Pinpoint the cell where the given text exists, returning its [X, Y] midpoint coordinate. 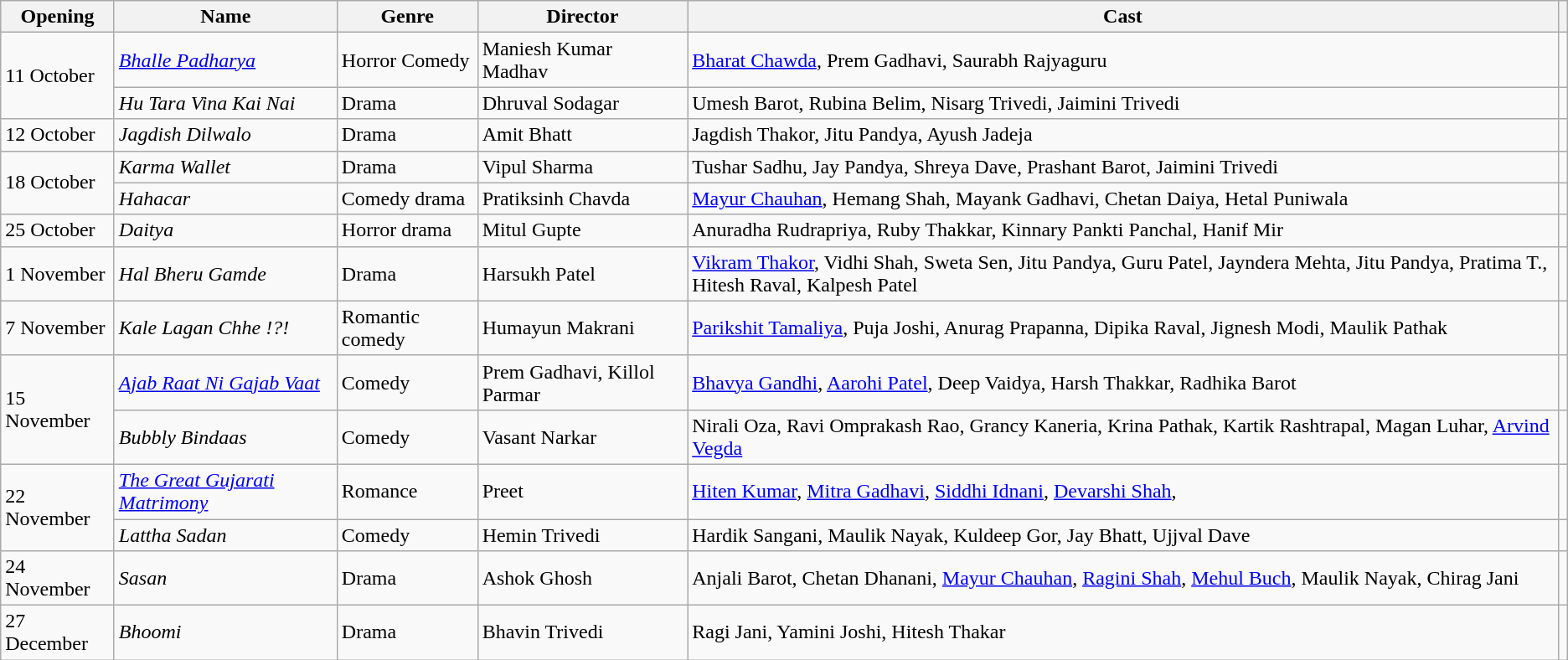
Mitul Gupte [583, 230]
Karma Wallet [225, 167]
Jagdish Dilwalo [225, 135]
Prem Gadhavi, Killol Parmar [583, 382]
Name [225, 17]
Vasant Narkar [583, 437]
1 November [58, 273]
Genre [407, 17]
Director [583, 17]
Preet [583, 491]
The Great Gujarati Matrimony [225, 491]
Hiten Kumar, Mitra Gadhavi, Siddhi Idnani, Devarshi Shah, [1122, 491]
12 October [58, 135]
Opening [58, 17]
Jagdish Thakor, Jitu Pandya, Ayush Jadeja [1122, 135]
Hu Tara Vina Kai Nai [225, 103]
Hal Bheru Gamde [225, 273]
Bhalle Padharya [225, 60]
Nirali Oza, Ravi Omprakash Rao, Grancy Kaneria, Krina Pathak, Kartik Rashtrapal, Magan Luhar, Arvind Vegda [1122, 437]
Mayur Chauhan, Hemang Shah, Mayank Gadhavi, Chetan Daiya, Hetal Puniwala [1122, 199]
Maniesh Kumar Madhav [583, 60]
Horror drama [407, 230]
Bhavin Trivedi [583, 633]
Umesh Barot, Rubina Belim, Nisarg Trivedi, Jaimini Trivedi [1122, 103]
Bubbly Bindaas [225, 437]
Romantic comedy [407, 328]
Hahacar [225, 199]
Dhruval Sodagar [583, 103]
27 December [58, 633]
Amit Bhatt [583, 135]
22 November [58, 508]
Humayun Makrani [583, 328]
Horror Comedy [407, 60]
Vikram Thakor, Vidhi Shah, Sweta Sen, Jitu Pandya, Guru Patel, Jayndera Mehta, Jitu Pandya, Pratima T., Hitesh Raval, Kalpesh Patel [1122, 273]
Lattha Sadan [225, 535]
Anuradha Rudrapriya, Ruby Thakkar, Kinnary Pankti Panchal, Hanif Mir [1122, 230]
Anjali Barot, Chetan Dhanani, Mayur Chauhan, Ragini Shah, Mehul Buch, Maulik Nayak, Chirag Jani [1122, 578]
25 October [58, 230]
Daitya [225, 230]
Hemin Trivedi [583, 535]
Hardik Sangani, Maulik Nayak, Kuldeep Gor, Jay Bhatt, Ujjval Dave [1122, 535]
Harsukh Patel [583, 273]
24 November [58, 578]
Comedy drama [407, 199]
Sasan [225, 578]
Vipul Sharma [583, 167]
Pratiksinh Chavda [583, 199]
15 November [58, 410]
Ragi Jani, Yamini Joshi, Hitesh Thakar [1122, 633]
7 November [58, 328]
18 October [58, 183]
Ajab Raat Ni Gajab Vaat [225, 382]
Bhavya Gandhi, Aarohi Patel, Deep Vaidya, Harsh Thakkar, Radhika Barot [1122, 382]
Kale Lagan Chhe !?! [225, 328]
Romance [407, 491]
Bharat Chawda, Prem Gadhavi, Saurabh Rajyaguru [1122, 60]
11 October [58, 75]
Cast [1122, 17]
Ashok Ghosh [583, 578]
Tushar Sadhu, Jay Pandya, Shreya Dave, Prashant Barot, Jaimini Trivedi [1122, 167]
Bhoomi [225, 633]
Parikshit Tamaliya, Puja Joshi, Anurag Prapanna, Dipika Raval, Jignesh Modi, Maulik Pathak [1122, 328]
